Provide the [x, y] coordinate of the cell's center where the given text is located.  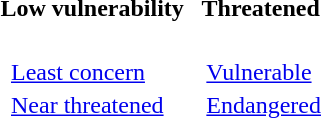
Least concern [88, 73]
